Extract the [x, y] coordinate from the center of the cell holding the provided text.  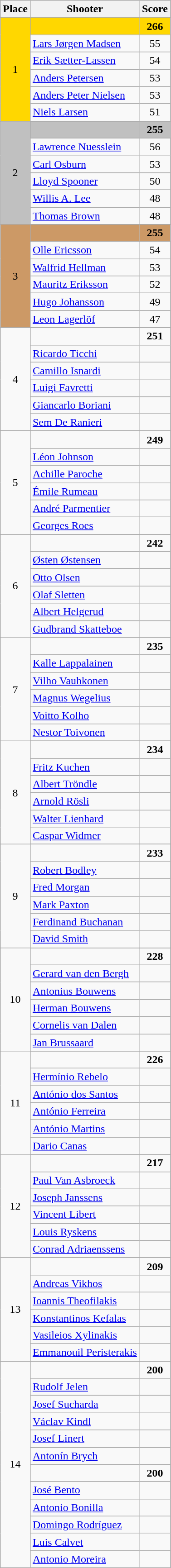
Albert Tröndle [84, 784]
Willis A. Lee [84, 198]
Lawrence Nuesslein [84, 147]
Walter Lienhard [84, 819]
Antonio Moreira [84, 1559]
Josef Sucharda [84, 1404]
Albert Helgerud [84, 612]
Fritz Kuchen [84, 767]
228 [155, 956]
Andreas Vikhos [84, 1283]
Walfrid Hellman [84, 267]
Achille Paroche [84, 474]
242 [155, 543]
209 [155, 1266]
226 [155, 1060]
217 [155, 1163]
Leon Lagerlöf [84, 319]
47 [155, 319]
Herman Bouwens [84, 1008]
Vasileios Xylinakis [84, 1335]
Kalle Lappalainen [84, 663]
Luigi Favretti [84, 388]
14 [15, 1464]
8 [15, 792]
13 [15, 1309]
Joseph Janssens [84, 1197]
50 [155, 181]
Georges Roes [84, 526]
Olaf Sletten [84, 595]
1 [15, 69]
49 [155, 302]
Émile Rumeau [84, 491]
Shooter [84, 9]
5 [15, 482]
Carl Osburn [84, 164]
Voitto Kolho [84, 715]
2 [15, 172]
Thomas Brown [84, 216]
Luis Calvet [84, 1542]
55 [155, 43]
Emmanouil Peristerakis [84, 1353]
Conrad Adriaenssens [84, 1249]
Anders Petersen [84, 78]
Robert Bodley [84, 870]
David Smith [84, 939]
Cornelis van Dalen [84, 1025]
9 [15, 896]
Olle Ericsson [84, 250]
235 [155, 646]
António Martins [84, 1129]
Konstantinos Kefalas [84, 1318]
Niels Larsen [84, 112]
56 [155, 147]
12 [15, 1206]
António dos Santos [84, 1094]
Otto Olsen [84, 577]
11 [15, 1103]
Hermínio Rebelo [84, 1077]
4 [15, 379]
António Ferreira [84, 1111]
José Bento [84, 1490]
Antonio Bonilla [84, 1507]
10 [15, 999]
Ricardo Ticchi [84, 353]
Place [15, 9]
Magnus Wegelius [84, 698]
Gerard van den Bergh [84, 973]
Fred Morgan [84, 887]
249 [155, 439]
Østen Østensen [84, 560]
51 [155, 112]
Mauritz Eriksson [84, 285]
Léon Johnson [84, 457]
Ioannis Theofilakis [84, 1301]
Louis Ryskens [84, 1232]
André Parmentier [84, 509]
52 [155, 285]
3 [15, 276]
Rudolf Jelen [84, 1387]
Giancarlo Boriani [84, 405]
Camillo Isnardi [84, 371]
Vilho Vauhkonen [84, 681]
Antonius Bouwens [84, 991]
6 [15, 586]
Caspar Widmer [84, 836]
Arnold Rösli [84, 801]
Domingo Rodríguez [84, 1525]
Ferdinand Buchanan [84, 922]
266 [155, 26]
Sem De Ranieri [84, 422]
Jan Brussaard [84, 1042]
234 [155, 749]
Gudbrand Skatteboe [84, 629]
Antonín Brych [84, 1456]
Hugo Johansson [84, 302]
Anders Peter Nielsen [84, 95]
Paul Van Asbroeck [84, 1180]
Mark Paxton [84, 905]
Erik Sætter-Lassen [84, 61]
Nestor Toivonen [84, 732]
251 [155, 336]
Lloyd Spooner [84, 181]
Score [155, 9]
Lars Jørgen Madsen [84, 43]
Vincent Libert [84, 1215]
Josef Linert [84, 1439]
7 [15, 689]
Václav Kindl [84, 1421]
Dario Canas [84, 1146]
233 [155, 853]
